Extract the [x, y] coordinate from the center of the cell holding the provided text.  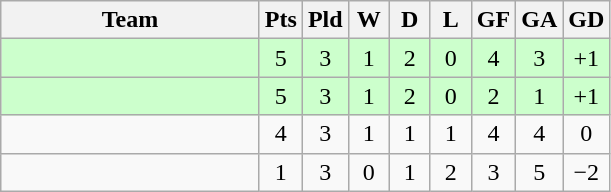
Pld [325, 20]
GA [540, 20]
W [368, 20]
L [450, 20]
Pts [280, 20]
D [410, 20]
−2 [586, 172]
Team [130, 20]
GD [586, 20]
GF [493, 20]
